Pinpoint the cell where the given text exists, returning its (x, y) midpoint coordinate. 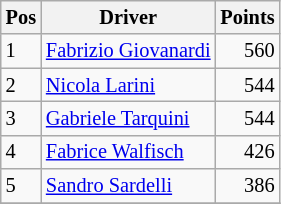
Nicola Larini (128, 85)
Fabrizio Giovanardi (128, 51)
Sandro Sardelli (128, 186)
1 (21, 51)
3 (21, 118)
Fabrice Walfisch (128, 152)
Driver (128, 17)
426 (247, 152)
5 (21, 186)
2 (21, 85)
Gabriele Tarquini (128, 118)
386 (247, 186)
Pos (21, 17)
Points (247, 17)
560 (247, 51)
4 (21, 152)
